Return the [x, y] coordinate for the center point of the cell that contains the specified text.  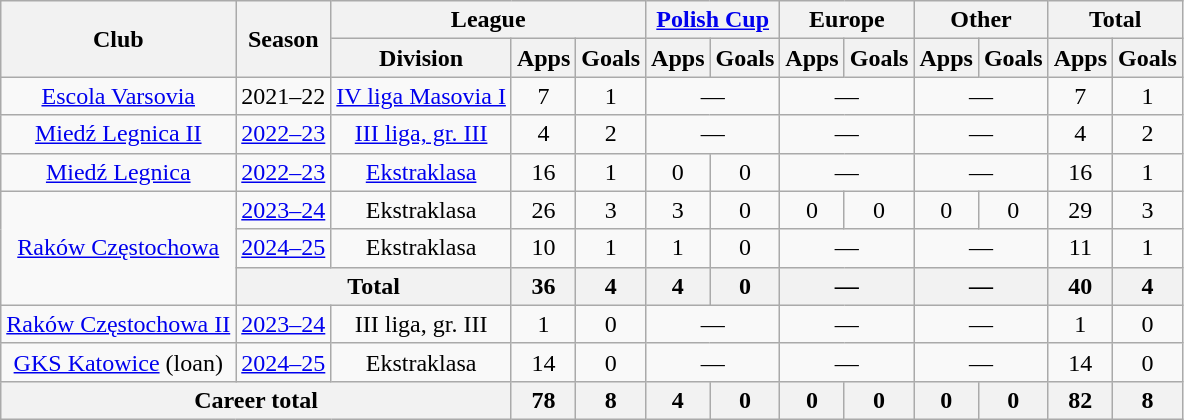
40 [1080, 286]
29 [1080, 210]
Raków Częstochowa II [118, 324]
2021–22 [284, 96]
78 [543, 400]
Polish Cup [713, 20]
Club [118, 39]
League [488, 20]
Career total [256, 400]
Other [981, 20]
Europe [847, 20]
Miedź Legnica [118, 172]
Division [422, 58]
Season [284, 39]
IV liga Masovia I [422, 96]
Raków Częstochowa [118, 248]
GKS Katowice (loan) [118, 362]
36 [543, 286]
10 [543, 248]
Miedź Legnica II [118, 134]
26 [543, 210]
11 [1080, 248]
Escola Varsovia [118, 96]
82 [1080, 400]
